Return the [x, y] coordinate for the center point of the cell that contains the specified text.  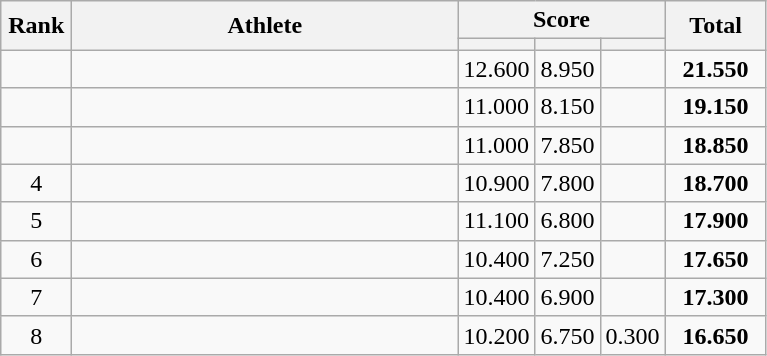
7.250 [568, 259]
Score [562, 20]
18.700 [716, 183]
12.600 [496, 69]
17.300 [716, 297]
Total [716, 26]
18.850 [716, 145]
8 [36, 335]
8.950 [568, 69]
Rank [36, 26]
Athlete [265, 26]
16.650 [716, 335]
4 [36, 183]
6 [36, 259]
0.300 [632, 335]
6.800 [568, 221]
7 [36, 297]
19.150 [716, 107]
6.900 [568, 297]
11.100 [496, 221]
7.800 [568, 183]
10.200 [496, 335]
17.900 [716, 221]
5 [36, 221]
10.900 [496, 183]
8.150 [568, 107]
6.750 [568, 335]
7.850 [568, 145]
21.550 [716, 69]
17.650 [716, 259]
